Return the (x, y) coordinate for the center point of the cell that contains the specified text.  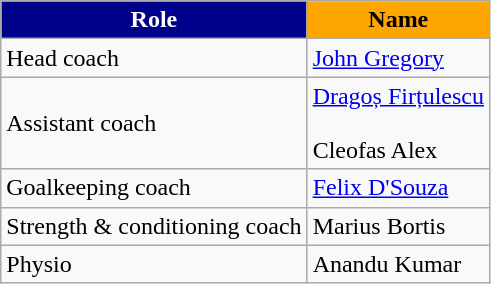
John Gregory (398, 58)
Head coach (154, 58)
Marius Bortis (398, 226)
Physio (154, 264)
Goalkeeping coach (154, 188)
Role (154, 20)
Name (398, 20)
Dragoș Firțulescu Cleofas Alex (398, 123)
Assistant coach (154, 123)
Anandu Kumar (398, 264)
Strength & conditioning coach (154, 226)
Felix D'Souza (398, 188)
